Search for the cell housing the specified text and yield its (x, y) center coordinate. 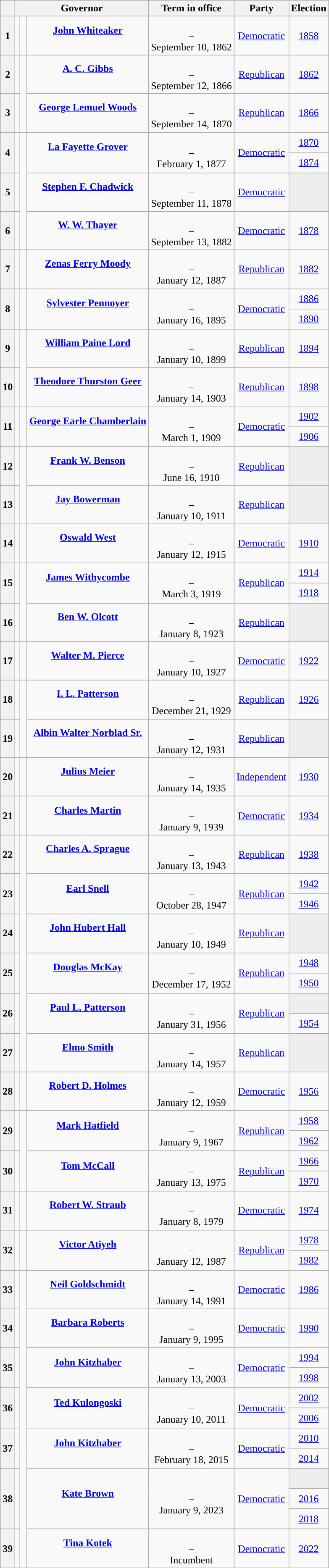
15 (8, 583)
2010 (308, 1438)
14 (8, 543)
1898 (308, 387)
William Paine Lord (88, 348)
1858 (308, 36)
Party (261, 8)
Barbara Roberts (88, 1328)
–January 14, 1957 (192, 1053)
1982 (308, 1260)
–January 9, 2023 (192, 1499)
A. C. Gibbs (88, 74)
Sylvester Pennoyer (88, 309)
1866 (308, 113)
Tina Kotek (88, 1548)
1874 (308, 163)
10 (8, 387)
24 (8, 933)
1922 (308, 661)
32 (8, 1250)
9 (8, 348)
1890 (308, 319)
1954 (308, 1023)
1978 (308, 1240)
1958 (308, 1121)
–October 28, 1947 (192, 894)
–January 12, 1987 (192, 1250)
1994 (308, 1358)
–January 10, 2011 (192, 1408)
–January 12, 1915 (192, 543)
John Whiteaker (88, 36)
Stephen F. Chadwick (88, 192)
George Lemuel Woods (88, 113)
I. L. Patterson (88, 700)
–September 13, 1882 (192, 231)
–January 9, 1939 (192, 816)
1990 (308, 1328)
–September 12, 1866 (192, 74)
22 (8, 854)
5 (8, 192)
George Earle Chamberlain (88, 426)
33 (8, 1290)
29 (8, 1131)
1902 (308, 416)
1910 (308, 543)
–January 12, 1959 (192, 1091)
1970 (308, 1181)
19 (8, 738)
1986 (308, 1290)
Jay Bowerman (88, 504)
–December 17, 1952 (192, 973)
35 (8, 1368)
Frank W. Benson (88, 466)
1966 (308, 1161)
–January 9, 1995 (192, 1328)
31 (8, 1211)
–February 1, 1877 (192, 152)
1950 (308, 983)
1870 (308, 142)
13 (8, 504)
Charles A. Sprague (88, 854)
–January 13, 1975 (192, 1171)
Elmo Smith (88, 1053)
3 (8, 113)
–January 8, 1923 (192, 622)
2002 (308, 1398)
–March 3, 1919 (192, 583)
–Incumbent (192, 1548)
2016 (308, 1499)
Mark Hatfield (88, 1131)
Kate Brown (88, 1499)
Governor (82, 8)
18 (8, 700)
6 (8, 231)
–January 14, 1991 (192, 1290)
–September 14, 1870 (192, 113)
1942 (308, 884)
4 (8, 152)
28 (8, 1091)
1 (8, 36)
–January 10, 1899 (192, 348)
2014 (308, 1458)
11 (8, 426)
Julius Meier (88, 777)
1878 (308, 231)
Tom McCall (88, 1171)
–January 9, 1967 (192, 1131)
Douglas McKay (88, 973)
Election (308, 8)
2 (8, 74)
Ted Kulongoski (88, 1408)
1934 (308, 816)
1948 (308, 963)
30 (8, 1171)
26 (8, 1013)
–December 21, 1929 (192, 700)
Albin Walter Norblad Sr. (88, 738)
1946 (308, 904)
1974 (308, 1211)
37 (8, 1448)
1998 (308, 1378)
–February 18, 2015 (192, 1448)
27 (8, 1053)
Independent (261, 777)
1882 (308, 269)
La Fayette Grover (88, 152)
Walter M. Pierce (88, 661)
2022 (308, 1548)
Term in office (192, 8)
–January 12, 1887 (192, 269)
Victor Atiyeh (88, 1250)
21 (8, 816)
38 (8, 1499)
1938 (308, 854)
Oswald West (88, 543)
–January 12, 1931 (192, 738)
–January 8, 1979 (192, 1211)
–January 10, 1949 (192, 933)
17 (8, 661)
Neil Goldschmidt (88, 1290)
2018 (308, 1519)
–January 13, 1943 (192, 854)
16 (8, 622)
–September 11, 1878 (192, 192)
1914 (308, 573)
1906 (308, 436)
–January 31, 1956 (192, 1013)
–January 13, 2003 (192, 1368)
–January 10, 1927 (192, 661)
Theodore Thurston Geer (88, 387)
–June 16, 1910 (192, 466)
25 (8, 973)
Earl Snell (88, 894)
36 (8, 1408)
–September 10, 1862 (192, 36)
34 (8, 1328)
23 (8, 894)
1930 (308, 777)
1926 (308, 700)
1862 (308, 74)
1918 (308, 593)
Ben W. Olcott (88, 622)
Robert D. Holmes (88, 1091)
1962 (308, 1141)
John Hubert Hall (88, 933)
–January 14, 1903 (192, 387)
Zenas Ferry Moody (88, 269)
12 (8, 466)
Charles Martin (88, 816)
Robert W. Straub (88, 1211)
20 (8, 777)
Paul L. Patterson (88, 1013)
7 (8, 269)
–January 16, 1895 (192, 309)
1956 (308, 1091)
8 (8, 309)
1886 (308, 299)
–January 10, 1911 (192, 504)
James Withycombe (88, 583)
W. W. Thayer (88, 231)
1894 (308, 348)
–March 1, 1909 (192, 426)
–January 14, 1935 (192, 777)
39 (8, 1548)
2006 (308, 1418)
